Find where the given text appears and provide that cell's center as (x, y) coordinate. 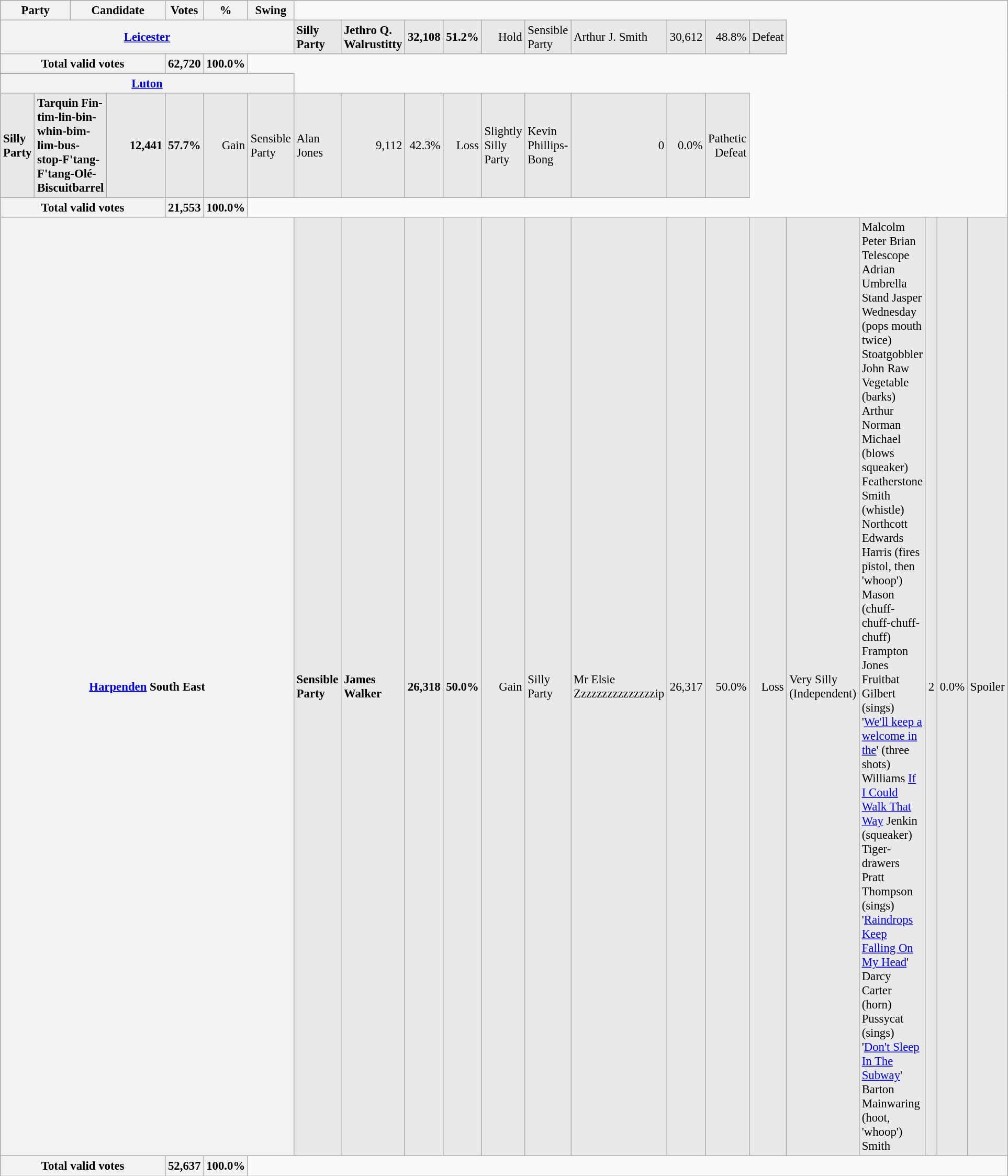
Candidate (118, 10)
Tarquin Fin-tim-lin-bin-whin-bim-lim-bus-stop-F'tang-F'tang-Olé-Biscuitbarrel (71, 146)
9,112 (373, 146)
Arthur J. Smith (619, 38)
26,317 (686, 687)
62,720 (184, 64)
12,441 (136, 146)
Mr Elsie Zzzzzzzzzzzzzzzip (619, 687)
57.7% (184, 146)
48.8% (727, 38)
Swing (271, 10)
Defeat (768, 38)
0 (619, 146)
Luton (148, 84)
Pathetic Defeat (727, 146)
Votes (184, 10)
% (226, 10)
Leicester (148, 38)
Kevin Phillips-Bong (548, 146)
2 (931, 687)
Alan Jones (317, 146)
Hold (503, 38)
Party (36, 10)
30,612 (686, 38)
32,108 (424, 38)
Very Silly (Independent) (823, 687)
52,637 (184, 1166)
Spoiler (987, 687)
26,318 (424, 687)
21,553 (184, 208)
James Walker (373, 687)
Jethro Q. Walrustitty (373, 38)
42.3% (424, 146)
51.2% (463, 38)
Harpenden South East (148, 687)
Slightly Silly Party (503, 146)
